Provide the [x, y] coordinate of the cell's center where the given text is located.  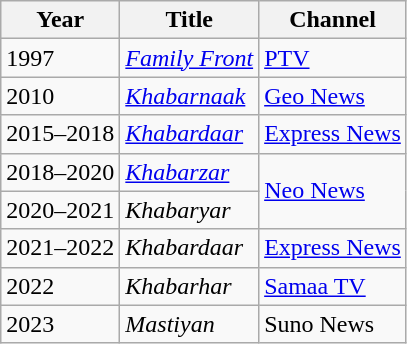
2022 [60, 286]
Khabarnaak [190, 96]
Neo News [333, 191]
Geo News [333, 96]
2010 [60, 96]
2018–2020 [60, 172]
Suno News [333, 324]
Khabaryar [190, 210]
2015–2018 [60, 134]
Mastiyan [190, 324]
2023 [60, 324]
PTV [333, 58]
Khabarzar [190, 172]
Samaa TV [333, 286]
Title [190, 20]
Channel [333, 20]
Year [60, 20]
Khabarhar [190, 286]
Family Front [190, 58]
2021–2022 [60, 248]
2020–2021 [60, 210]
1997 [60, 58]
